Pinpoint the cell where the given text exists, returning its (X, Y) midpoint coordinate. 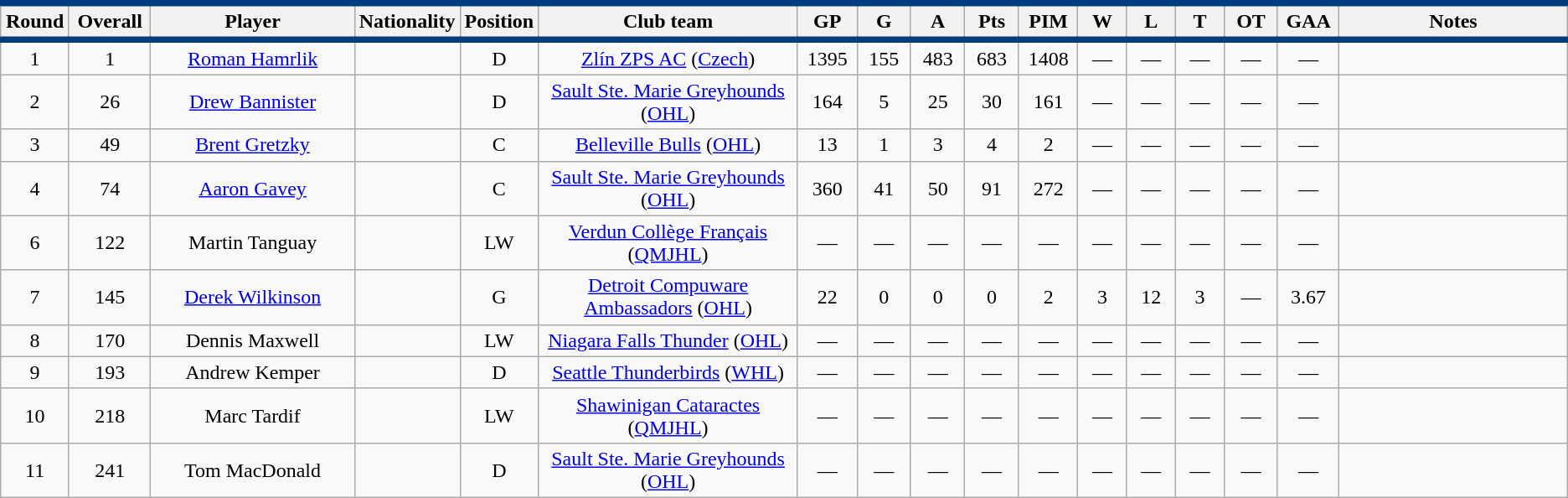
GAA (1308, 22)
164 (828, 102)
9 (35, 372)
25 (937, 102)
A (937, 22)
T (1199, 22)
30 (992, 102)
170 (109, 340)
193 (109, 372)
272 (1049, 188)
1408 (1049, 57)
Roman Hamrlik (253, 57)
Position (499, 22)
Overall (109, 22)
W (1102, 22)
Zlín ZPS AC (Czech) (668, 57)
122 (109, 243)
Belleville Bulls (OHL) (668, 145)
Dennis Maxwell (253, 340)
8 (35, 340)
74 (109, 188)
Detroit Compuware Ambassadors (OHL) (668, 297)
Player (253, 22)
161 (1049, 102)
3.67 (1308, 297)
22 (828, 297)
145 (109, 297)
49 (109, 145)
Pts (992, 22)
11 (35, 469)
Brent Gretzky (253, 145)
Round (35, 22)
1395 (828, 57)
Martin Tanguay (253, 243)
41 (884, 188)
L (1151, 22)
241 (109, 469)
Shawinigan Cataractes (QMJHL) (668, 416)
OT (1251, 22)
6 (35, 243)
Club team (668, 22)
7 (35, 297)
Drew Bannister (253, 102)
Tom MacDonald (253, 469)
12 (1151, 297)
Marc Tardif (253, 416)
683 (992, 57)
Nationality (407, 22)
Verdun Collège Français (QMJHL) (668, 243)
Andrew Kemper (253, 372)
13 (828, 145)
Aaron Gavey (253, 188)
10 (35, 416)
Notes (1453, 22)
26 (109, 102)
Niagara Falls Thunder (OHL) (668, 340)
360 (828, 188)
5 (884, 102)
50 (937, 188)
GP (828, 22)
483 (937, 57)
155 (884, 57)
Seattle Thunderbirds (WHL) (668, 372)
PIM (1049, 22)
Derek Wilkinson (253, 297)
218 (109, 416)
91 (992, 188)
